Locate the cell with the specified text and output its [x, y] center coordinate. 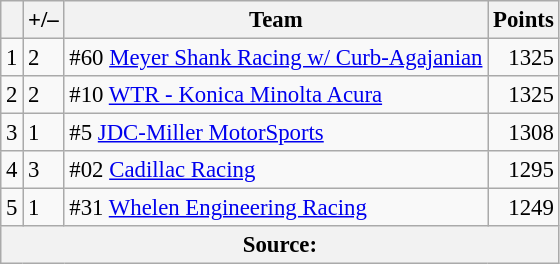
Source: [280, 245]
#60 Meyer Shank Racing w/ Curb-Agajanian [276, 58]
#10 WTR - Konica Minolta Acura [276, 95]
Points [524, 20]
1249 [524, 208]
Team [276, 20]
1308 [524, 133]
#31 Whelen Engineering Racing [276, 208]
+/– [44, 20]
#5 JDC-Miller MotorSports [276, 133]
1295 [524, 170]
#02 Cadillac Racing [276, 170]
5 [12, 208]
4 [12, 170]
